Return the [X, Y] coordinate for the center point of the cell that contains the specified text.  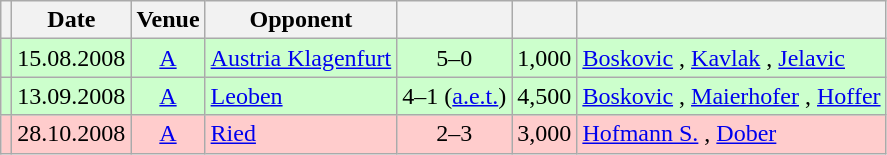
Boskovic , Kavlak , Jelavic [732, 58]
Venue [168, 20]
5–0 [454, 58]
Opponent [301, 20]
28.10.2008 [72, 134]
3,000 [544, 134]
13.09.2008 [72, 96]
Austria Klagenfurt [301, 58]
Hofmann S. , Dober [732, 134]
1,000 [544, 58]
Leoben [301, 96]
4,500 [544, 96]
Boskovic , Maierhofer , Hoffer [732, 96]
Ried [301, 134]
4–1 (a.e.t.) [454, 96]
Date [72, 20]
2–3 [454, 134]
15.08.2008 [72, 58]
